Output the (X, Y) coordinate of the center of the cell containing the given text.  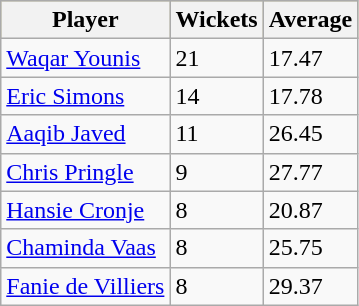
29.37 (310, 286)
11 (216, 134)
17.78 (310, 96)
9 (216, 172)
25.75 (310, 248)
Eric Simons (86, 96)
Chris Pringle (86, 172)
Fanie de Villiers (86, 286)
21 (216, 58)
27.77 (310, 172)
14 (216, 96)
Average (310, 20)
Wickets (216, 20)
Hansie Cronje (86, 210)
17.47 (310, 58)
Player (86, 20)
Chaminda Vaas (86, 248)
26.45 (310, 134)
Waqar Younis (86, 58)
20.87 (310, 210)
Aaqib Javed (86, 134)
